Output the [x, y] coordinate of the center of the cell containing the given text.  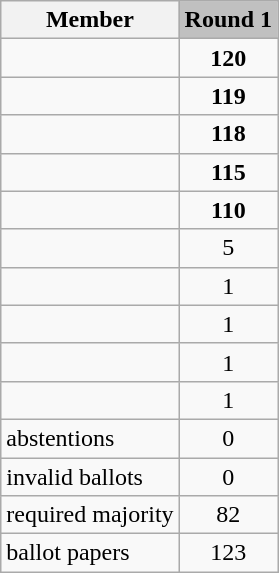
115 [228, 172]
119 [228, 96]
5 [228, 248]
ballot papers [90, 553]
Round 1 [228, 20]
82 [228, 515]
abstentions [90, 438]
120 [228, 58]
Member [90, 20]
123 [228, 553]
110 [228, 210]
invalid ballots [90, 477]
118 [228, 134]
required majority [90, 515]
